Detect which cell encompasses the target text, then output its [x, y] center coordinate. 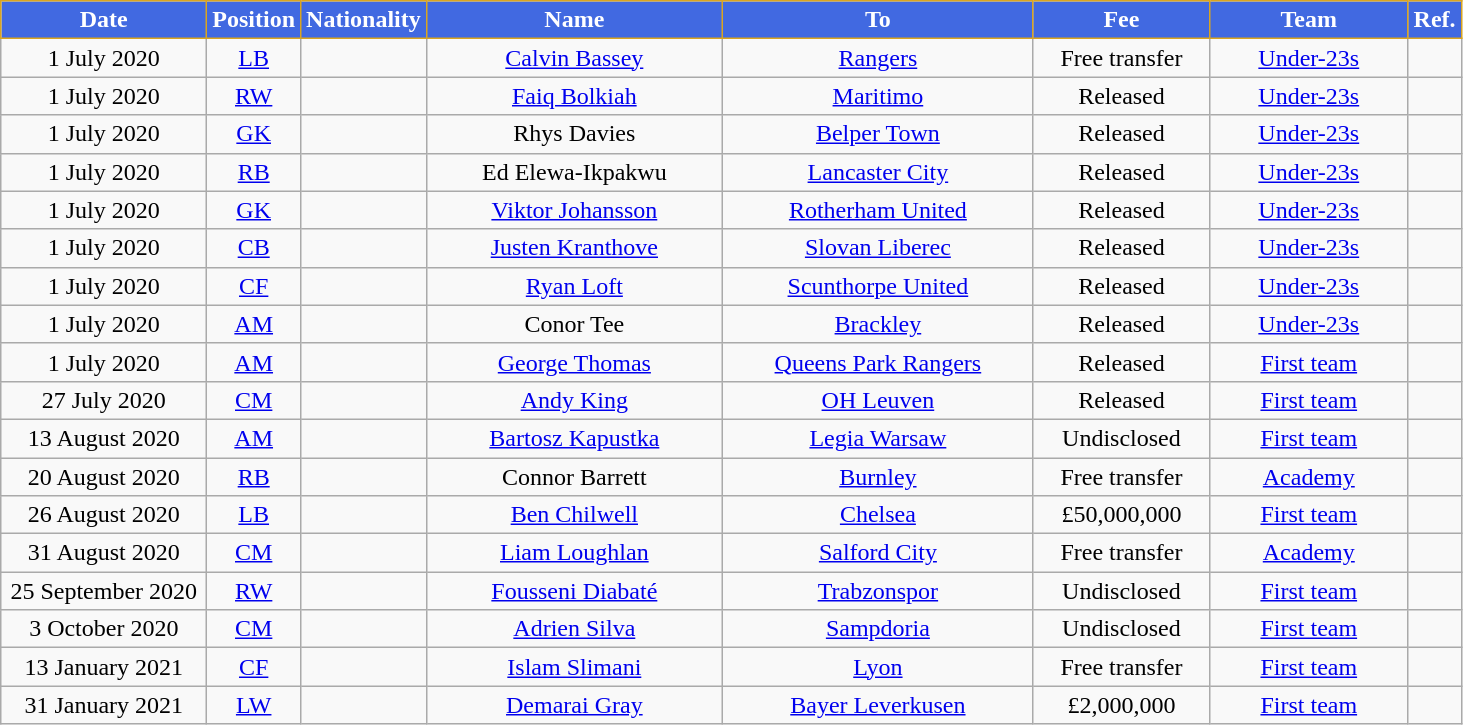
To [878, 20]
Burnley [878, 477]
Bayer Leverkusen [878, 705]
Lancaster City [878, 172]
Maritimo [878, 96]
Rangers [878, 58]
Rotherham United [878, 210]
26 August 2020 [104, 515]
Connor Barrett [574, 477]
Lyon [878, 667]
CB [254, 248]
Slovan Liberec [878, 248]
Rhys Davies [574, 134]
Date [104, 20]
Calvin Bassey [574, 58]
Salford City [878, 553]
13 January 2021 [104, 667]
3 October 2020 [104, 629]
Fee [1121, 20]
£2,000,000 [1121, 705]
Islam Slimani [574, 667]
Bartosz Kapustka [574, 438]
£50,000,000 [1121, 515]
Ryan Loft [574, 286]
Queens Park Rangers [878, 362]
31 August 2020 [104, 553]
Belper Town [878, 134]
LW [254, 705]
Adrien Silva [574, 629]
Viktor Johansson [574, 210]
Trabzonspor [878, 591]
Ben Chilwell [574, 515]
Legia Warsaw [878, 438]
Scunthorpe United [878, 286]
25 September 2020 [104, 591]
Name [574, 20]
Andy King [574, 400]
Faiq Bolkiah [574, 96]
13 August 2020 [104, 438]
Liam Loughlan [574, 553]
OH Leuven [878, 400]
Brackley [878, 324]
Conor Tee [574, 324]
Ref. [1434, 20]
Position [254, 20]
31 January 2021 [104, 705]
27 July 2020 [104, 400]
George Thomas [574, 362]
Nationality [364, 20]
Team [1308, 20]
Ed Elewa-Ikpakwu [574, 172]
20 August 2020 [104, 477]
Fousseni Diabaté [574, 591]
Justen Kranthove [574, 248]
Demarai Gray [574, 705]
Chelsea [878, 515]
Sampdoria [878, 629]
